Find where the given text appears and provide that cell's center as [x, y] coordinate. 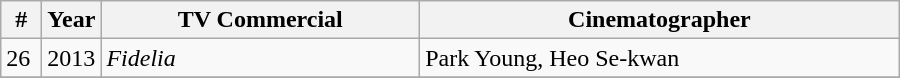
# [22, 20]
Fidelia [260, 58]
2013 [72, 58]
Year [72, 20]
TV Commercial [260, 20]
Park Young, Heo Se-kwan [660, 58]
Cinematographer [660, 20]
26 [22, 58]
